Return [X, Y] of the center of cell containing provided text 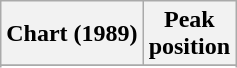
Peakposition [189, 34]
Chart (1989) [72, 34]
